Extract the [X, Y] coordinate from the center of the cell holding the provided text.  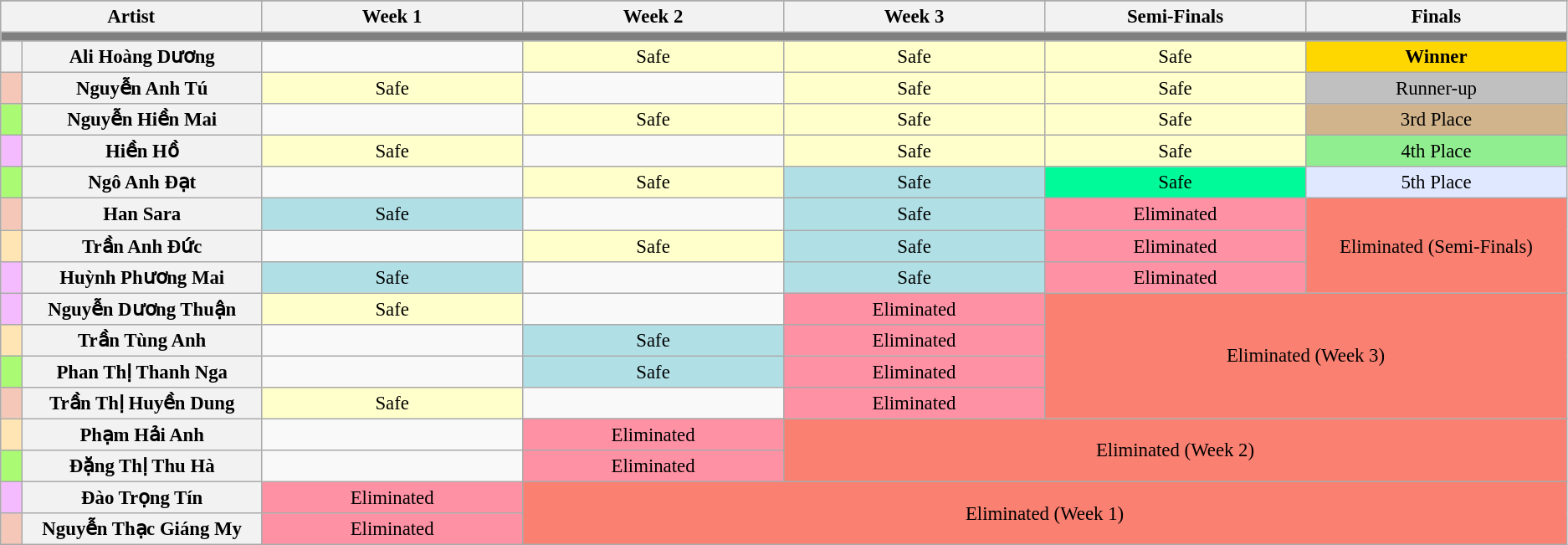
Huỳnh Phương Mai [142, 277]
Semi-Finals [1176, 17]
4th Place [1436, 152]
Runner-up [1436, 89]
Đặng Thị Thu Hà [142, 466]
Artist [131, 17]
Eliminated (Semi-Finals) [1436, 246]
5th Place [1436, 183]
Han Sara [142, 214]
Winner [1436, 57]
Trần Tùng Anh [142, 340]
Ali Hoàng Dương [142, 57]
Trần Anh Đức [142, 246]
Nguyễn Dương Thuận [142, 309]
Nguyễn Thạc Giáng My [142, 529]
Đào Trọng Tín [142, 497]
Phạm Hải Anh [142, 434]
Ngô Anh Đạt [142, 183]
Hiền Hồ [142, 152]
Week 3 [915, 17]
Nguyễn Anh Tú [142, 89]
Eliminated (Week 1) [1045, 512]
Phan Thị Thanh Nga [142, 372]
Finals [1436, 17]
Eliminated (Week 3) [1306, 356]
Trần Thị Huyền Dung [142, 404]
3rd Place [1436, 120]
Week 2 [653, 17]
Eliminated (Week 2) [1176, 450]
Nguyễn Hiền Mai [142, 120]
Week 1 [392, 17]
